Pinpoint the cell where the given text exists, returning its [x, y] midpoint coordinate. 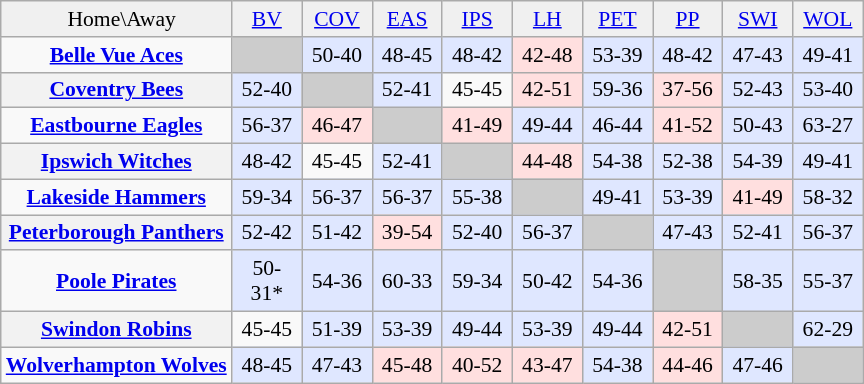
50-43 [758, 126]
52-38 [687, 162]
EAS [407, 19]
51-42 [337, 233]
LH [547, 19]
44-48 [547, 162]
59-36 [617, 90]
Poole Pirates [116, 282]
54-39 [758, 162]
Ipswich Witches [116, 162]
63-27 [828, 126]
Home\Away [116, 19]
SWI [758, 19]
55-38 [477, 197]
50-42 [547, 282]
47-46 [758, 365]
52-42 [267, 233]
Lakeside Hammers [116, 197]
39-54 [407, 233]
51-39 [337, 330]
53-40 [828, 90]
Wolverhampton Wolves [116, 365]
58-35 [758, 282]
Swindon Robins [116, 330]
COV [337, 19]
55-37 [828, 282]
60-33 [407, 282]
IPS [477, 19]
PET [617, 19]
Coventry Bees [116, 90]
40-52 [477, 365]
58-32 [828, 197]
62-29 [828, 330]
42-48 [547, 55]
50-40 [337, 55]
46-44 [617, 126]
37-56 [687, 90]
PP [687, 19]
50-31* [267, 282]
46-47 [337, 126]
45-48 [407, 365]
WOL [828, 19]
44-46 [687, 365]
52-43 [758, 90]
43-47 [547, 365]
BV [267, 19]
Belle Vue Aces [116, 55]
41-52 [687, 126]
Eastbourne Eagles [116, 126]
Peterborough Panthers [116, 233]
